Output the (x, y) coordinate of the center of the cell containing the given text.  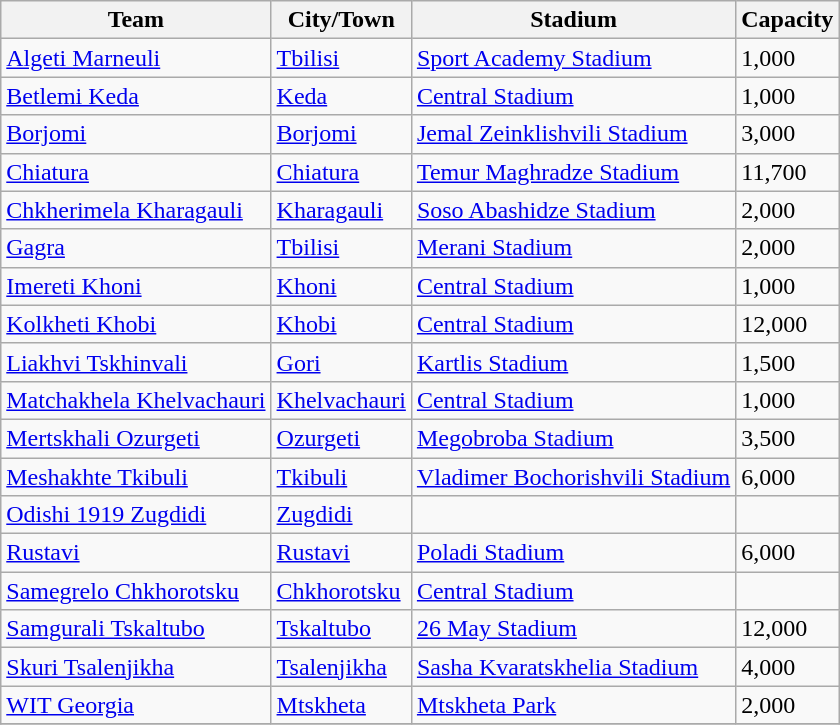
Matchakhela Khelvachauri (136, 400)
Gagra (136, 248)
Megobroba Stadium (573, 438)
Poladi Stadium (573, 553)
4,000 (788, 667)
Team (136, 20)
1,500 (788, 362)
11,700 (788, 172)
Mtskheta Park (573, 705)
Khobi (341, 324)
Zugdidi (341, 515)
Gori (341, 362)
Capacity (788, 20)
Samegrelo Chkhorotsku (136, 591)
Sasha Kvaratskhelia Stadium (573, 667)
Kartlis Stadium (573, 362)
Stadium (573, 20)
Kharagauli (341, 210)
Imereti Khoni (136, 286)
Chkherimela Kharagauli (136, 210)
Tkibuli (341, 477)
Algeti Marneuli (136, 58)
Chkhorotsku (341, 591)
Khelvachauri (341, 400)
Betlemi Keda (136, 96)
Skuri Tsalenjikha (136, 667)
Liakhvi Tskhinvali (136, 362)
Tskaltubo (341, 629)
26 May Stadium (573, 629)
Kolkheti Khobi (136, 324)
Keda (341, 96)
Merani Stadium (573, 248)
WIT Georgia (136, 705)
Tsalenjikha (341, 667)
Vladimer Bochorishvili Stadium (573, 477)
Sport Academy Stadium (573, 58)
3,000 (788, 134)
City/Town (341, 20)
Jemal Zeinklishvili Stadium (573, 134)
Mertskhali Ozurgeti (136, 438)
Soso Abashidze Stadium (573, 210)
Odishi 1919 Zugdidi (136, 515)
Ozurgeti (341, 438)
Khoni (341, 286)
Meshakhte Tkibuli (136, 477)
Samgurali Tskaltubo (136, 629)
Mtskheta (341, 705)
3,500 (788, 438)
Temur Maghradze Stadium (573, 172)
